Provide the [X, Y] coordinate of the cell's center where the given text is located.  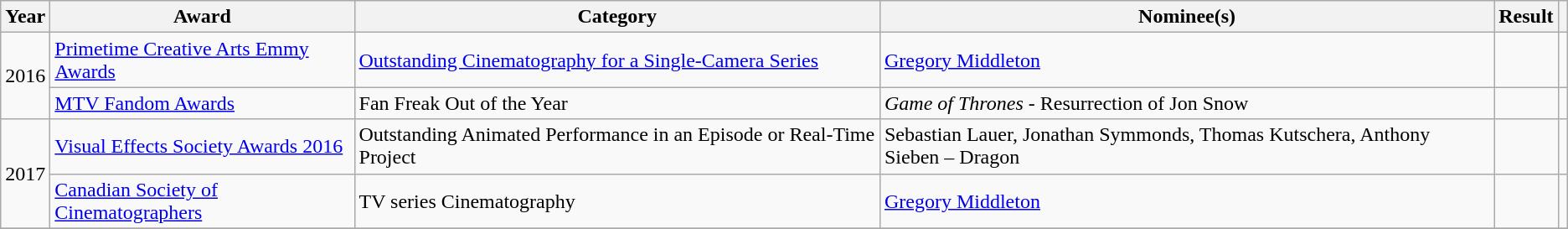
Sebastian Lauer, Jonathan Symmonds, Thomas Kutschera, Anthony Sieben – Dragon [1186, 146]
Year [25, 17]
TV series Cinematography [616, 201]
Fan Freak Out of the Year [616, 103]
Outstanding Cinematography for a Single-Camera Series [616, 60]
2016 [25, 75]
Canadian Society of Cinematographers [203, 201]
Nominee(s) [1186, 17]
Result [1526, 17]
2017 [25, 174]
Primetime Creative Arts Emmy Awards [203, 60]
MTV Fandom Awards [203, 103]
Game of Thrones - Resurrection of Jon Snow [1186, 103]
Category [616, 17]
Outstanding Animated Performance in an Episode or Real-Time Project [616, 146]
Award [203, 17]
Visual Effects Society Awards 2016 [203, 146]
